Output the (X, Y) coordinate of the center of the cell containing the given text.  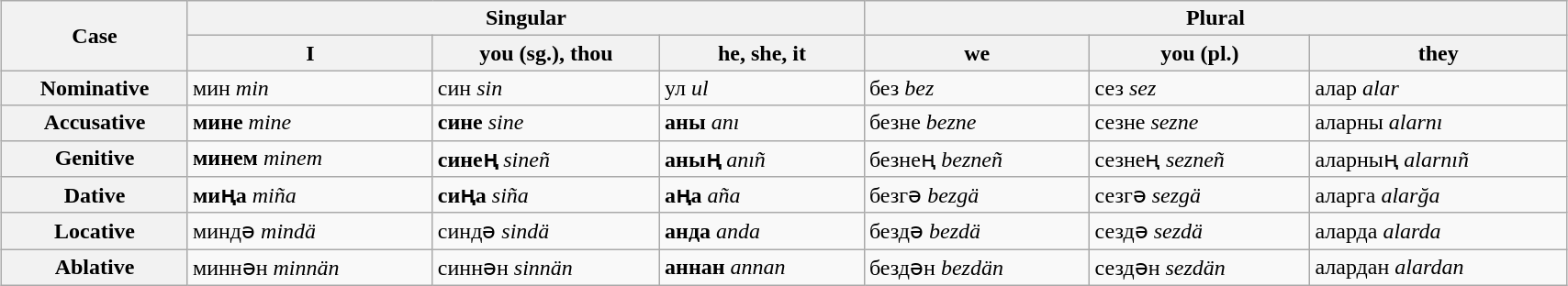
сиңа siña (545, 195)
анда anda (762, 231)
сезгә sezgä (1200, 195)
миңа miña (310, 195)
миннән minnän (310, 268)
Case (95, 36)
миндә mindä (310, 231)
аларда alarda (1439, 231)
безнең bezneñ (977, 159)
бездә bezdä (977, 231)
Dative (95, 195)
Ablative (95, 268)
сездән sezdän (1200, 268)
сез sez (1200, 88)
безне bezne (977, 123)
we (977, 53)
сезнең sezneñ (1200, 159)
мине mine (310, 123)
Plural (1215, 18)
аны anı (762, 123)
he, she, it (762, 53)
they (1439, 53)
сездә sezdä (1200, 231)
алардан alardan (1439, 268)
синнән sinnän (545, 268)
минем minem (310, 159)
аңа aña (762, 195)
Genitive (95, 159)
аларга alarğa (1439, 195)
син sin (545, 88)
синең sineñ (545, 159)
синдә sindä (545, 231)
I (310, 53)
аларны alarnı (1439, 123)
Nominative (95, 88)
аннан annan (762, 268)
сезне sezne (1200, 123)
аның anıñ (762, 159)
Singular (525, 18)
аларның alarnıñ (1439, 159)
you (sg.), thou (545, 53)
сине sine (545, 123)
алар alar (1439, 88)
мин min (310, 88)
you (pl.) (1200, 53)
безгә bezgä (977, 195)
ул ul (762, 88)
бездән bezdän (977, 268)
Accusative (95, 123)
Locative (95, 231)
без bez (977, 88)
